For the text-containing cell, return its midpoint in [X, Y] coordinate format. 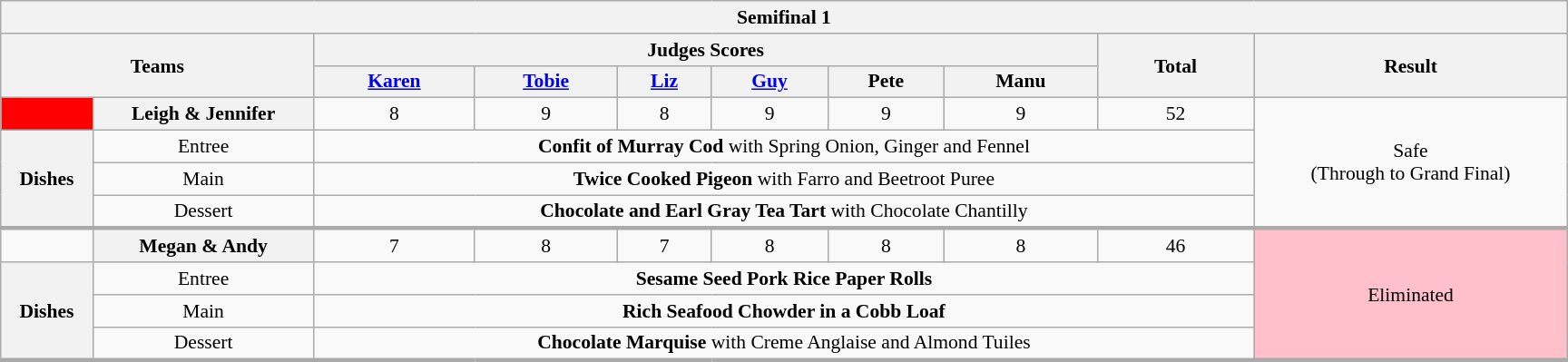
Pete [886, 82]
Tobie [546, 82]
Sesame Seed Pork Rice Paper Rolls [784, 279]
Semifinal 1 [784, 17]
Chocolate and Earl Gray Tea Tart with Chocolate Chantilly [784, 212]
Twice Cooked Pigeon with Farro and Beetroot Puree [784, 179]
Rich Seafood Chowder in a Cobb Loaf [784, 311]
Chocolate Marquise with Creme Anglaise and Almond Tuiles [784, 343]
Guy [769, 82]
Safe (Through to Grand Final) [1410, 163]
Liz [664, 82]
Teams [158, 65]
Total [1176, 65]
Confit of Murray Cod with Spring Onion, Ginger and Fennel [784, 147]
Megan & Andy [203, 245]
52 [1176, 114]
Result [1410, 65]
Karen [394, 82]
Manu [1022, 82]
Leigh & Jennifer [203, 114]
Judges Scores [706, 50]
Eliminated [1410, 295]
46 [1176, 245]
